Determine the (X, Y) coordinate at the center of the cell enclosing the given text.  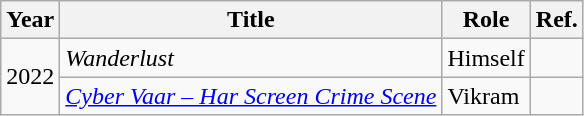
Himself (486, 58)
Cyber Vaar – Har Screen Crime Scene (251, 96)
2022 (30, 77)
Vikram (486, 96)
Ref. (556, 20)
Title (251, 20)
Wanderlust (251, 58)
Role (486, 20)
Year (30, 20)
